Find where the given text appears and provide that cell's center as (X, Y) coordinate. 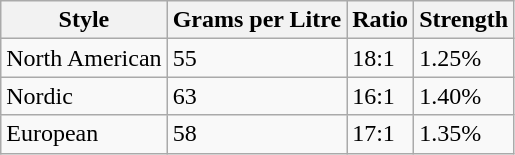
1.25% (464, 58)
Strength (464, 20)
63 (256, 96)
European (84, 134)
Grams per Litre (256, 20)
18:1 (380, 58)
North American (84, 58)
58 (256, 134)
17:1 (380, 134)
16:1 (380, 96)
Style (84, 20)
1.40% (464, 96)
1.35% (464, 134)
Nordic (84, 96)
Ratio (380, 20)
55 (256, 58)
